From the cell containing the given text, extract its center point as (X, Y) coordinate. 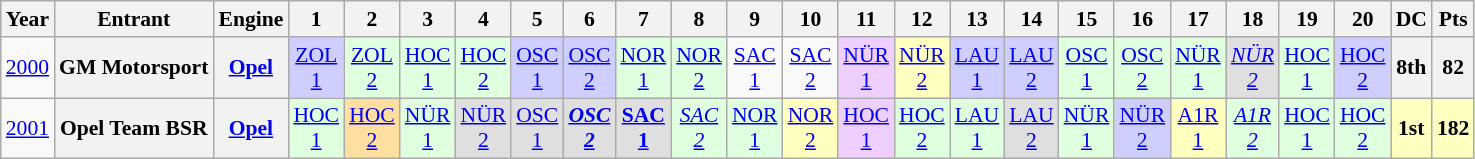
4 (483, 19)
Engine (250, 19)
2000 (28, 68)
A1R1 (1198, 128)
19 (1307, 19)
A1R2 (1252, 128)
14 (1031, 19)
11 (866, 19)
Entrant (134, 19)
13 (977, 19)
1 (316, 19)
182 (1454, 128)
ZOL2 (372, 68)
12 (922, 19)
8 (699, 19)
3 (428, 19)
9 (755, 19)
2 (372, 19)
GM Motorsport (134, 68)
15 (1087, 19)
82 (1454, 68)
1st (1412, 128)
6 (589, 19)
10 (811, 19)
7 (643, 19)
16 (1142, 19)
8th (1412, 68)
DC (1412, 19)
5 (537, 19)
Pts (1454, 19)
Year (28, 19)
2001 (28, 128)
Opel Team BSR (134, 128)
18 (1252, 19)
ZOL1 (316, 68)
20 (1363, 19)
17 (1198, 19)
